Detect which cell encompasses the target text, then output its (X, Y) center coordinate. 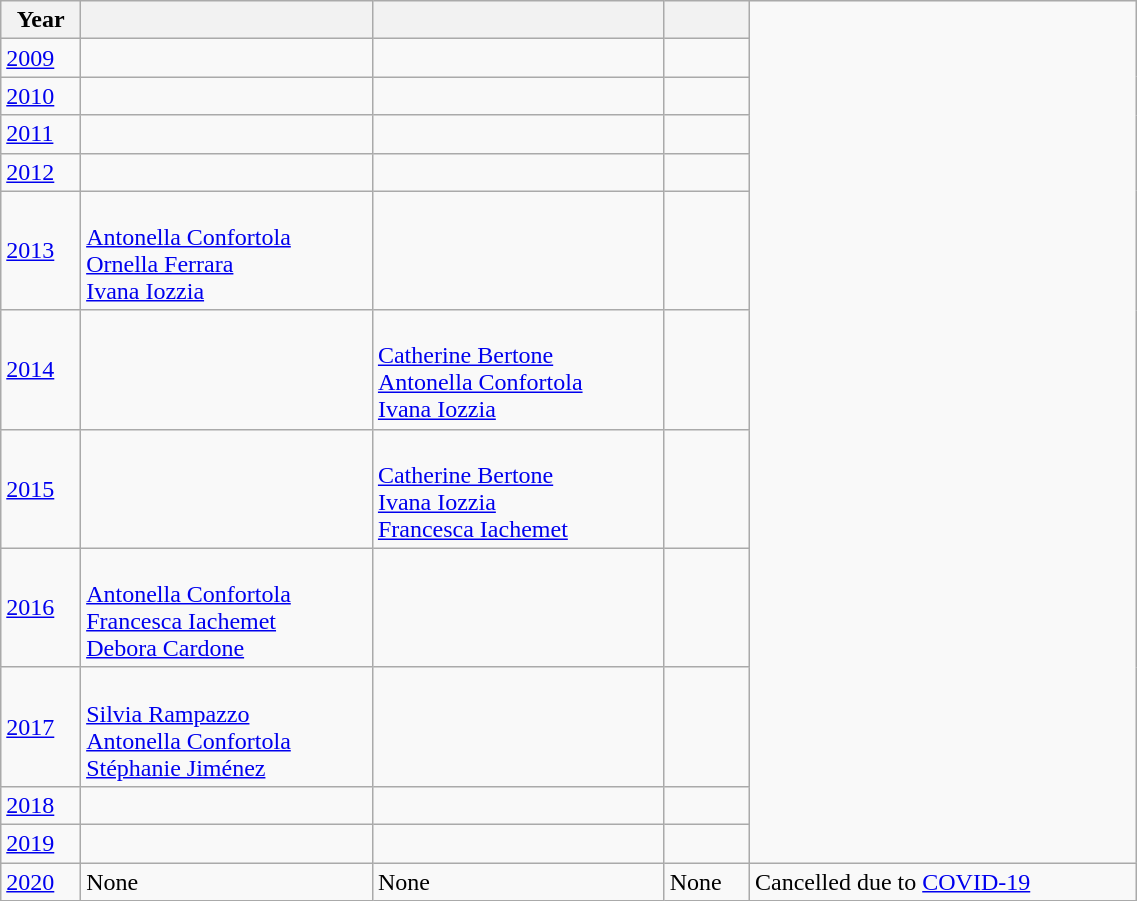
2012 (41, 172)
Antonella ConfortolaFrancesca IachemetDebora Cardone (227, 608)
2013 (41, 250)
Cancelled due to COVID-19 (942, 881)
Year (41, 20)
2010 (41, 96)
2020 (41, 881)
Catherine BertoneIvana IozziaFrancesca Iachemet (518, 488)
Antonella ConfortolaOrnella FerraraIvana Iozzia (227, 250)
2009 (41, 58)
2015 (41, 488)
Silvia RampazzoAntonella ConfortolaStéphanie Jiménez (227, 726)
2018 (41, 805)
2016 (41, 608)
2014 (41, 370)
2011 (41, 134)
2017 (41, 726)
2019 (41, 843)
Catherine BertoneAntonella ConfortolaIvana Iozzia (518, 370)
